Find where the given text appears and provide that cell's center as (X, Y) coordinate. 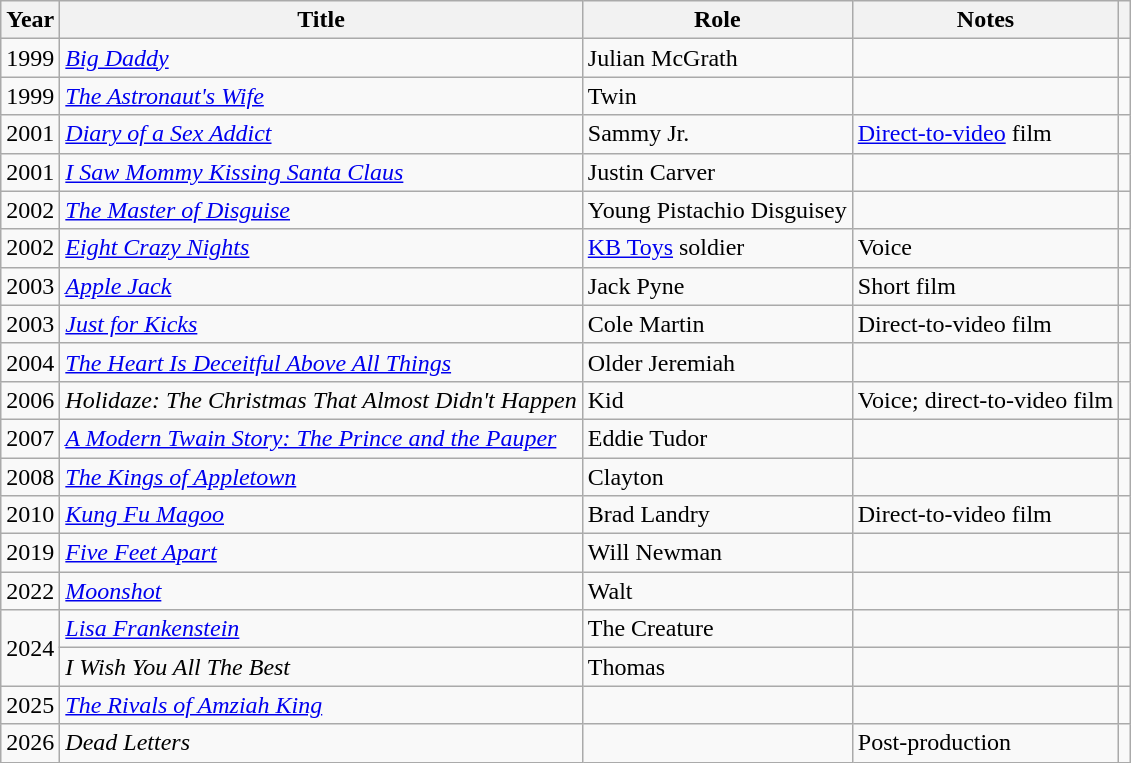
The Rivals of Amziah King (321, 705)
Julian McGrath (717, 58)
Diary of a Sex Addict (321, 134)
Kid (717, 400)
Year (30, 20)
Eight Crazy Nights (321, 248)
Role (717, 20)
Kung Fu Magoo (321, 515)
2004 (30, 362)
Title (321, 20)
Brad Landry (717, 515)
Clayton (717, 477)
I Saw Mommy Kissing Santa Claus (321, 172)
2006 (30, 400)
Twin (717, 96)
2026 (30, 743)
Jack Pyne (717, 286)
2008 (30, 477)
Lisa Frankenstein (321, 629)
Justin Carver (717, 172)
Older Jeremiah (717, 362)
The Heart Is Deceitful Above All Things (321, 362)
Young Pistachio Disguisey (717, 210)
Post-production (986, 743)
Big Daddy (321, 58)
Sammy Jr. (717, 134)
2024 (30, 648)
Holidaze: The Christmas That Almost Didn't Happen (321, 400)
KB Toys soldier (717, 248)
2022 (30, 591)
The Astronaut's Wife (321, 96)
A Modern Twain Story: The Prince and the Pauper (321, 438)
Thomas (717, 667)
Cole Martin (717, 324)
Will Newman (717, 553)
I Wish You All The Best (321, 667)
2019 (30, 553)
Voice; direct-to-video film (986, 400)
Dead Letters (321, 743)
Voice (986, 248)
Eddie Tudor (717, 438)
Short film (986, 286)
Just for Kicks (321, 324)
2007 (30, 438)
Apple Jack (321, 286)
The Kings of Appletown (321, 477)
2025 (30, 705)
Five Feet Apart (321, 553)
The Creature (717, 629)
Walt (717, 591)
Notes (986, 20)
2010 (30, 515)
Moonshot (321, 591)
The Master of Disguise (321, 210)
